Return the (X, Y) coordinate for the center point of the cell that contains the specified text.  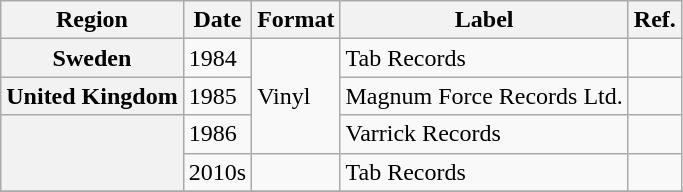
2010s (217, 172)
Varrick Records (484, 134)
Ref. (654, 20)
1985 (217, 96)
1986 (217, 134)
Magnum Force Records Ltd. (484, 96)
1984 (217, 58)
Date (217, 20)
Sweden (92, 58)
Format (296, 20)
Region (92, 20)
Label (484, 20)
Vinyl (296, 96)
United Kingdom (92, 96)
